Determine the [x, y] coordinate at the center of the cell enclosing the given text.  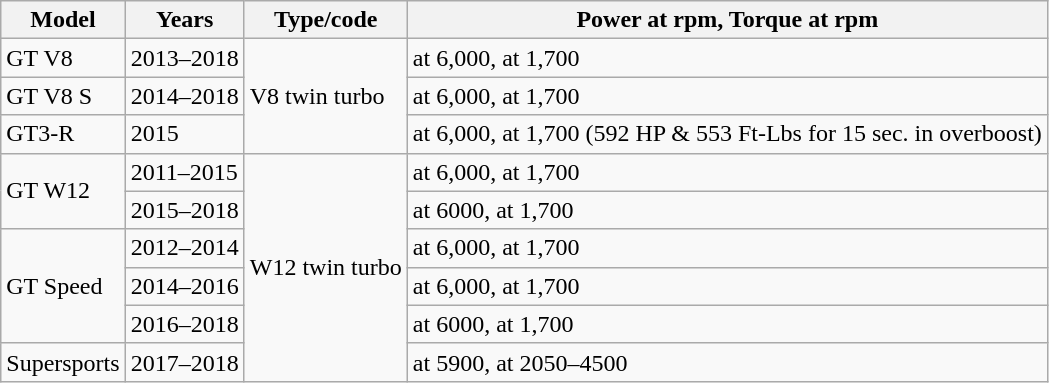
2011–2015 [184, 172]
Years [184, 20]
at 5900, at 2050–4500 [727, 362]
GT V8 [63, 58]
2014–2018 [184, 96]
2014–2016 [184, 286]
Type/code [326, 20]
2016–2018 [184, 324]
2012–2014 [184, 248]
GT W12 [63, 191]
Model [63, 20]
GT Speed [63, 286]
GT3-R [63, 134]
2015–2018 [184, 210]
at 6,000, at 1,700 (592 HP & 553 Ft-Lbs for 15 sec. in overboost) [727, 134]
W12 twin turbo [326, 267]
2013–2018 [184, 58]
2017–2018 [184, 362]
V8 twin turbo [326, 96]
Supersports [63, 362]
2015 [184, 134]
Power at rpm, Torque at rpm [727, 20]
GT V8 S [63, 96]
